Output the (x, y) coordinate of the center of the cell containing the given text.  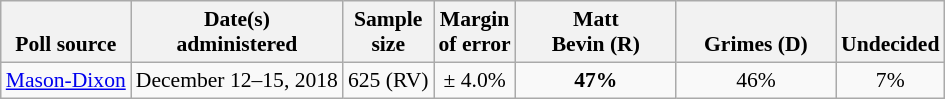
Date(s)administered (237, 32)
625 (RV) (388, 80)
Poll source (66, 32)
Marginof error (475, 32)
46% (756, 80)
Grimes (D) (756, 32)
MattBevin (R) (596, 32)
December 12–15, 2018 (237, 80)
7% (890, 80)
Mason-Dixon (66, 80)
47% (596, 80)
± 4.0% (475, 80)
Undecided (890, 32)
Samplesize (388, 32)
